Determine the [X, Y] coordinate at the center of the cell enclosing the given text.  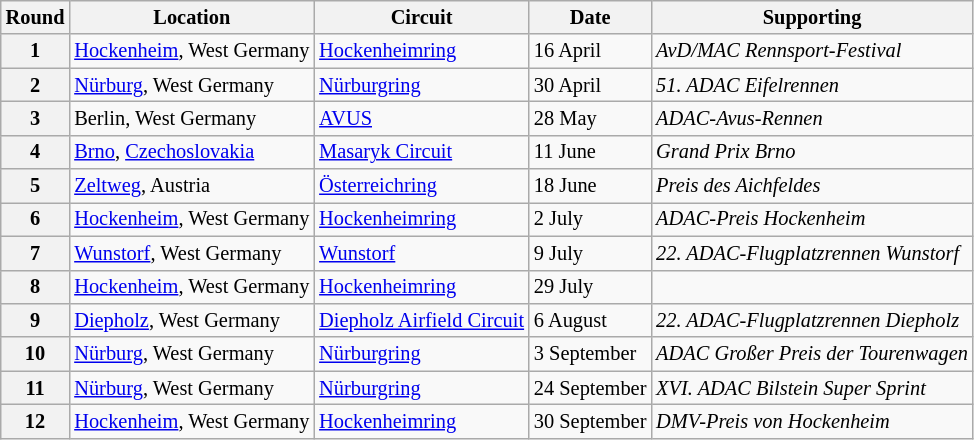
3 September [590, 354]
Date [590, 17]
8 [36, 287]
Diepholz Airfield Circuit [422, 320]
Berlin, West Germany [192, 118]
6 August [590, 320]
18 June [590, 186]
29 July [590, 287]
Circuit [422, 17]
AvD/MAC Rennsport-Festival [812, 51]
ADAC-Preis Hockenheim [812, 219]
Wunstorf, West Germany [192, 253]
Masaryk Circuit [422, 152]
Grand Prix Brno [812, 152]
2 July [590, 219]
Location [192, 17]
AVUS [422, 118]
ADAC-Avus-Rennen [812, 118]
Round [36, 17]
5 [36, 186]
4 [36, 152]
30 April [590, 85]
Diepholz, West Germany [192, 320]
Wunstorf [422, 253]
9 [36, 320]
24 September [590, 388]
16 April [590, 51]
Brno, Czechoslovakia [192, 152]
Österreichring [422, 186]
DMV-Preis von Hockenheim [812, 421]
2 [36, 85]
XVI. ADAC Bilstein Super Sprint [812, 388]
12 [36, 421]
22. ADAC-Flugplatzrennen Diepholz [812, 320]
ADAC Großer Preis der Tourenwagen [812, 354]
11 June [590, 152]
22. ADAC-Flugplatzrennen Wunstorf [812, 253]
3 [36, 118]
9 July [590, 253]
Zeltweg, Austria [192, 186]
7 [36, 253]
10 [36, 354]
Supporting [812, 17]
30 September [590, 421]
6 [36, 219]
1 [36, 51]
11 [36, 388]
Preis des Aichfeldes [812, 186]
51. ADAC Eifelrennen [812, 85]
28 May [590, 118]
